Provide the [x, y] coordinate of the cell's center where the given text is located.  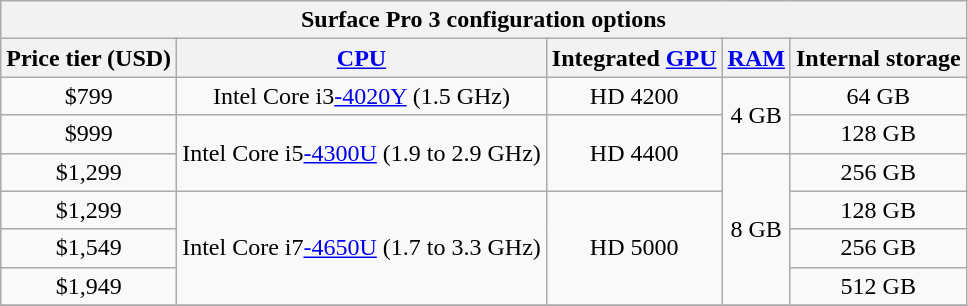
Intel Core i7-4650U (1.7 to 3.3 GHz) [362, 248]
512 GB [878, 286]
Intel Core i3-4020Y (1.5 GHz) [362, 96]
Integrated GPU [634, 58]
CPU [362, 58]
$999 [89, 134]
$1,549 [89, 248]
RAM [756, 58]
Surface Pro 3 configuration options [484, 20]
64 GB [878, 96]
HD 4200 [634, 96]
HD 5000 [634, 248]
HD 4400 [634, 153]
Intel Core i5-4300U (1.9 to 2.9 GHz) [362, 153]
4 GB [756, 115]
$799 [89, 96]
Internal storage [878, 58]
Price tier (USD) [89, 58]
8 GB [756, 229]
$1,949 [89, 286]
